Return (X, Y) of the center of cell containing provided text 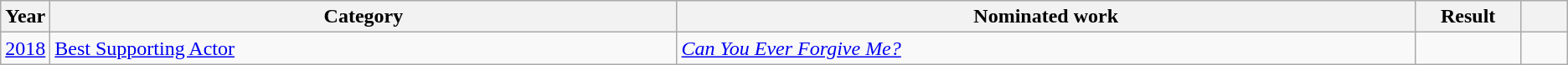
Nominated work (1045, 17)
2018 (25, 48)
Year (25, 17)
Can You Ever Forgive Me? (1045, 48)
Category (364, 17)
Best Supporting Actor (364, 48)
Result (1467, 17)
